Search for the cell housing the specified text and yield its (X, Y) center coordinate. 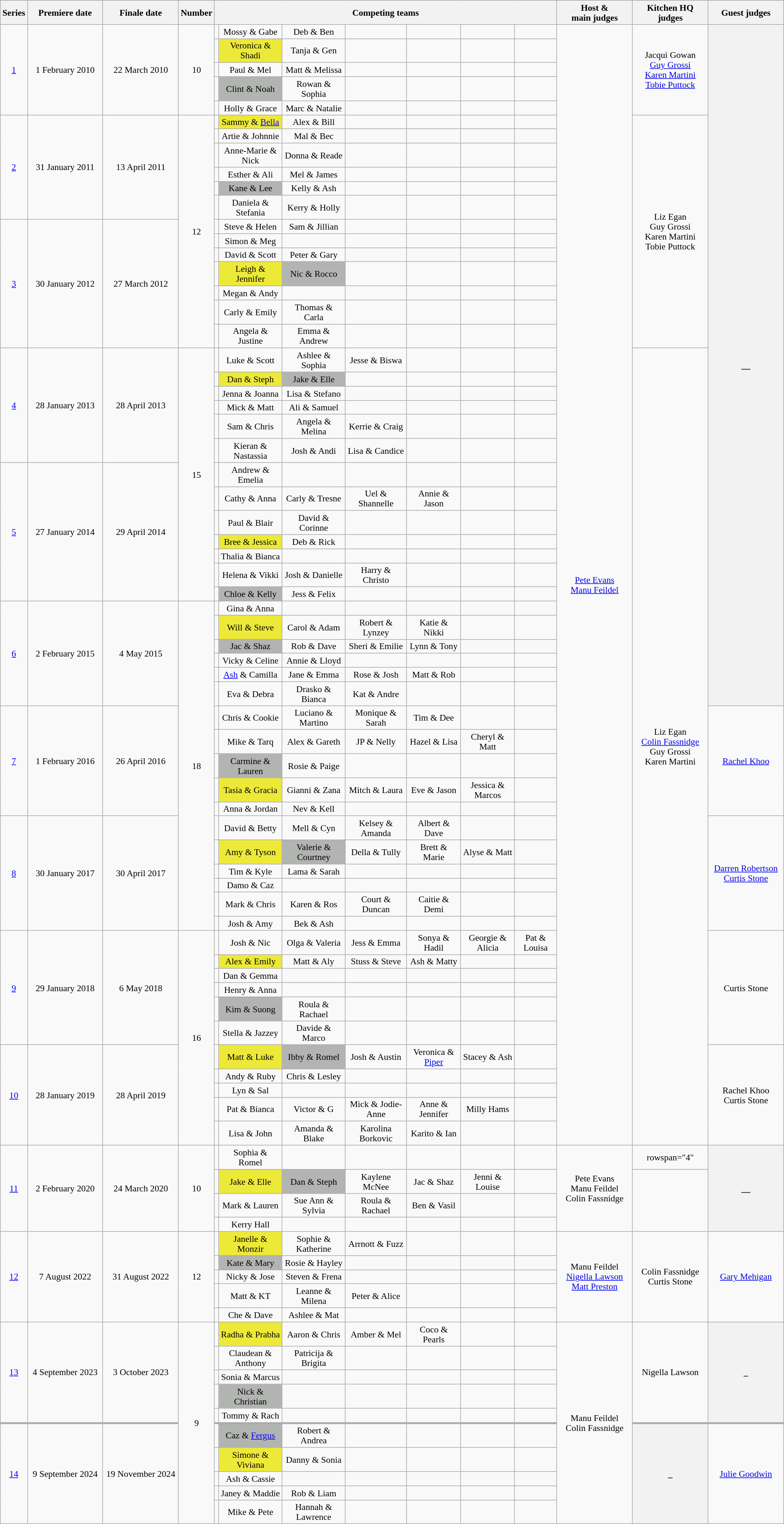
Rosie & Hayley (313, 1263)
Paul & Blair (251, 523)
Darren RobertsonCurtis Stone (746, 874)
Josh & Andi (313, 450)
Mitch & Laura (376, 790)
30 January 2017 (65, 874)
Janey & Maddie (251, 1493)
Annie & Jason (433, 498)
Sheri & Emilie (376, 646)
Annie & Lloyd (313, 661)
Matt & Melissa (313, 70)
Andrew & Emelia (251, 474)
Ben & Vasil (433, 1205)
Carly & Emily (251, 312)
Angela & Justine (251, 336)
Tim & Kyle (251, 871)
Victor & G (313, 1109)
Danny & Sonia (313, 1460)
Jenni & Louise (488, 1181)
Robert & Andrea (313, 1435)
13 April 2011 (141, 167)
Harry & Christo (376, 575)
Thomas & Carla (313, 312)
Sue Ann & Sylvia (313, 1205)
Veronica & Shadi (251, 50)
Manu FeildelColin Fassnidge (595, 1423)
Sophie & Katherine (313, 1244)
Amanda & Blake (313, 1133)
Eva & Debra (251, 694)
Kerrie & Craig (376, 427)
3 (14, 284)
Anne & Jennifer (433, 1109)
Rose & Josh (376, 675)
5 (14, 532)
Luke & Scott (251, 360)
Stacey & Ash (488, 1057)
Rachel KhooCurtis Stone (746, 1095)
Katie & Nikki (433, 627)
1 February 2010 (65, 69)
13 (14, 1373)
Vicky & Celine (251, 661)
Angela & Melina (313, 427)
Jess & Felix (313, 594)
Valerie & Courtney (313, 852)
Jess & Emma (376, 942)
Olga & Valeria (313, 942)
Aaron & Chris (313, 1334)
JP & Nelly (376, 742)
Della & Tully (376, 852)
Drasko & Bianca (313, 694)
Kaylene McNee (376, 1181)
Chris & Cookie (251, 718)
Steve & Helen (251, 227)
Donna & Reade (313, 155)
David & Betty (251, 828)
Sam & Jillian (313, 227)
Che & Dave (251, 1315)
Clint & Noah (251, 89)
Deb & Rick (313, 542)
Will & Steve (251, 627)
Jacqui GowanGuy GrossiKaren MartiniTobie Puttock (670, 69)
Competing teams (386, 12)
Sam & Chris (251, 427)
Lyn & Sal (251, 1090)
Jesse & Biswa (376, 360)
Claudean & Anthony (251, 1358)
Albert & Dave (433, 828)
Alex & Emily (251, 961)
Kane & Lee (251, 188)
Josh & Danielle (313, 575)
Kelsey & Amanda (376, 828)
Caz & Fergus (251, 1435)
30 April 2017 (141, 874)
Emma & Andrew (313, 336)
Caitie & Demi (433, 904)
Ash & Matty (433, 961)
Pete Evans Manu Feildel Colin Fassnidge (595, 1189)
Kitchen HQ judges (670, 12)
Henry & Anna (251, 990)
26 April 2016 (141, 761)
Tim & Dee (433, 718)
Davide & Marco (313, 1033)
Sonia & Marcus (251, 1377)
2 February 2020 (65, 1189)
Carol & Adam (313, 627)
Deb & Ben (313, 31)
Pat & Louisa (535, 942)
Uel & Shannelle (376, 498)
Steven & Frena (313, 1277)
Amber & Mel (376, 1334)
Matt & Rob (433, 675)
Matt & Aly (313, 961)
14 (14, 1474)
Thalia & Bianca (251, 556)
Jessica & Marcos (488, 790)
Cathy & Anna (251, 498)
Nicky & Jose (251, 1277)
Ash & Cassie (251, 1479)
David & Corinne (313, 523)
Lisa & John (251, 1133)
Nick & Christian (251, 1396)
Kelly & Ash (313, 188)
Anne-Marie & Nick (251, 155)
31 August 2022 (141, 1277)
Veronica & Piper (433, 1057)
Liz EganColin FassnidgeGuy GrossiKaren Martini (670, 747)
Chloe & Kelly (251, 594)
Mick & Jodie-Anne (376, 1109)
Peter & Gary (313, 255)
Court & Duncan (376, 904)
3 October 2023 (141, 1373)
Matt & Luke (251, 1057)
Damo & Caz (251, 885)
Rowan & Sophia (313, 89)
Brett & Marie (433, 852)
Artie & Johnnie (251, 136)
Simone & Viviana (251, 1460)
Liz EganGuy GrossiKaren MartiniTobie Puttock (670, 232)
1 February 2016 (65, 761)
Sonya & Hadil (433, 942)
6 May 2018 (141, 988)
8 (14, 874)
1 (14, 69)
Helena & Vikki (251, 575)
2 February 2015 (65, 654)
Kat & Andre (376, 694)
Stuss & Steve (376, 961)
Anna & Jordan (251, 809)
27 March 2012 (141, 284)
Coco & Pearls (433, 1334)
Finale date (141, 12)
Mell & Cyn (313, 828)
Gina & Anna (251, 608)
Mossy & Gabe (251, 31)
David & Scott (251, 255)
Sammy & Bella (251, 122)
Gary Mehigan (746, 1277)
Colin FassnidgeCurtis Stone (670, 1277)
Janelle & Monzir (251, 1244)
6 (14, 654)
Matt & KT (251, 1296)
Lynn & Tony (433, 646)
Carly & Tresne (313, 498)
Lama & Sarah (313, 871)
Jenna & Joanna (251, 393)
Ashlee & Sophia (313, 360)
7 August 2022 (65, 1277)
4 September 2023 (65, 1373)
Luciano & Martino (313, 718)
Milly Hams (488, 1109)
Gianni & Zana (313, 790)
Mick & Matt (251, 407)
2 (14, 167)
Julie Goodwin (746, 1474)
28 January 2019 (65, 1095)
Leanne & Milena (313, 1296)
27 January 2014 (65, 532)
Rosie & Paige (313, 766)
7 (14, 761)
Daniela & Stefania (251, 208)
30 January 2012 (65, 284)
Ibby & Romel (313, 1057)
Guest judges (746, 12)
Stella & Jazzey (251, 1033)
Josh & Austin (376, 1057)
Ash & Camilla (251, 675)
Karito & Ian (433, 1133)
Dan & Gemma (251, 976)
Mal & Bec (313, 136)
Arrnott & Fuzz (376, 1244)
Eve & Jason (433, 790)
Host &main judges (595, 12)
Jane & Emma (313, 675)
Lisa & Candice (376, 450)
29 January 2018 (65, 988)
Marc & Natalie (313, 108)
Kate & Mary (251, 1263)
11 (14, 1189)
Rachel Khoo (746, 761)
Peter & Alice (376, 1296)
Series (14, 12)
19 November 2024 (141, 1474)
Tanja & Gen (313, 50)
Megan & Andy (251, 293)
Bek & Ash (313, 923)
rowspan="4" (670, 1157)
Sophia & Romel (251, 1157)
Robert & Lynzey (376, 627)
29 April 2014 (141, 532)
Ashlee & Mat (313, 1315)
Amy & Tyson (251, 852)
Simon & Meg (251, 241)
Mike & Tarq (251, 742)
22 March 2010 (141, 69)
Bree & Jessica (251, 542)
Pete Evans Manu Feildel (595, 585)
Ali & Samuel (313, 407)
9 September 2024 (65, 1474)
Nigella Lawson (670, 1373)
Alex & Bill (313, 122)
Mark & Chris (251, 904)
Tasia & Gracia (251, 790)
4 May 2015 (141, 654)
15 (197, 475)
Patricija & Brigita (313, 1358)
Georgie & Alicia (488, 942)
Pat & Bianca (251, 1109)
Karen & Ros (313, 904)
Tommy & Rach (251, 1416)
Premiere date (65, 12)
Radha & Prabha (251, 1334)
Hazel & Lisa (433, 742)
Mark & Lauren (251, 1205)
Josh & Nic (251, 942)
Curtis Stone (746, 988)
Esther & Ali (251, 174)
Rob & Liam (313, 1493)
Chris & Lesley (313, 1076)
Number (197, 12)
31 January 2011 (65, 167)
4 (14, 405)
28 January 2013 (65, 405)
Kerry & Holly (313, 208)
Monique & Sarah (376, 718)
Karolina Borkovic (376, 1133)
Josh & Amy (251, 923)
16 (197, 1038)
Manu FeildelNigella LawsonMatt Preston (595, 1277)
Nic & Rocco (313, 274)
Alyse & Matt (488, 852)
Lisa & Stefano (313, 393)
28 April 2013 (141, 405)
Mike & Pete (251, 1512)
24 March 2020 (141, 1189)
Andy & Ruby (251, 1076)
Mel & James (313, 174)
Cheryl & Matt (488, 742)
Rob & Dave (313, 646)
Carmine & Lauren (251, 766)
Kerry Hall (251, 1224)
28 April 2019 (141, 1095)
Alex & Gareth (313, 742)
Kieran & Nastassia (251, 450)
Leigh & Jennifer (251, 274)
Kim & Suong (251, 1009)
Holly & Grace (251, 108)
18 (197, 766)
Hannah & Lawrence (313, 1512)
Paul & Mel (251, 70)
Nev & Kell (313, 809)
